Return (X, Y) of the center of cell containing provided text 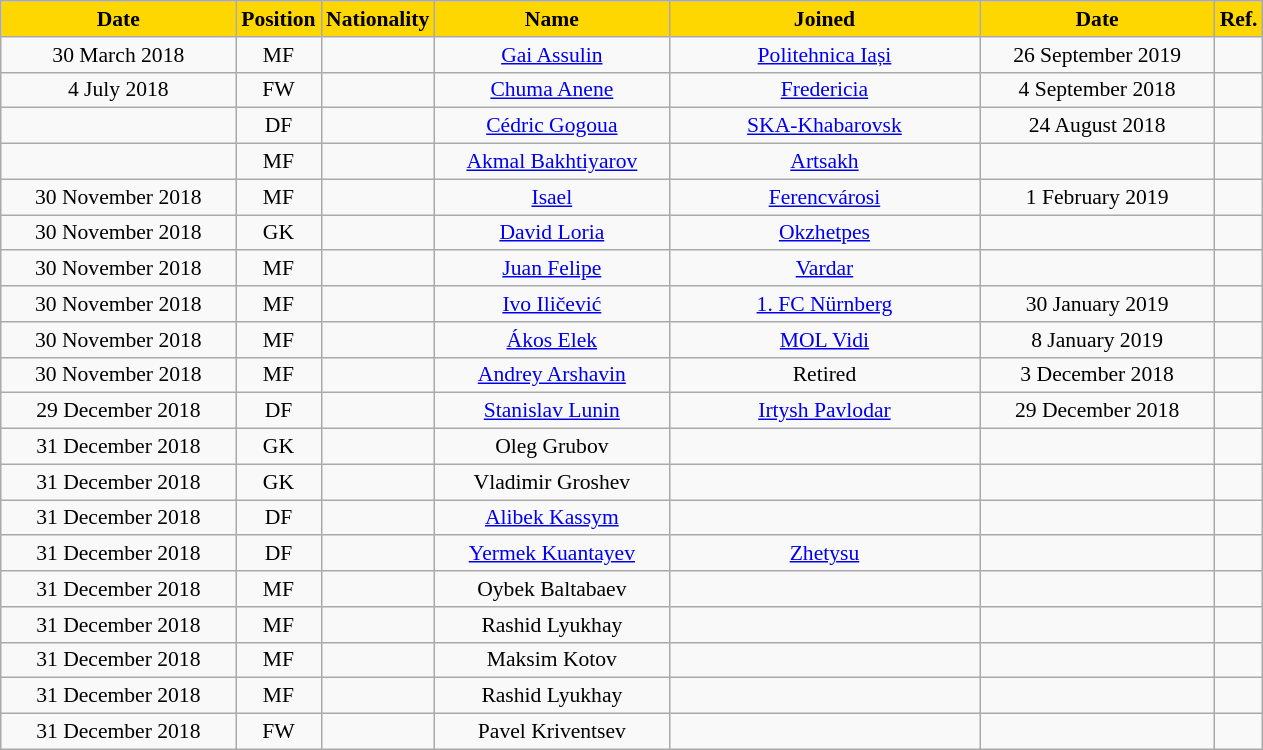
Okzhetpes (824, 233)
Politehnica Iași (824, 55)
Alibek Kassym (552, 518)
Artsakh (824, 162)
Position (278, 19)
Zhetysu (824, 554)
Irtysh Pavlodar (824, 411)
Fredericia (824, 90)
Maksim Kotov (552, 660)
Ákos Elek (552, 340)
3 December 2018 (1098, 375)
Juan Felipe (552, 269)
24 August 2018 (1098, 126)
Stanislav Lunin (552, 411)
Gai Assulin (552, 55)
1. FC Nürnberg (824, 304)
Oybek Baltabaev (552, 589)
Yermek Kuantayev (552, 554)
8 January 2019 (1098, 340)
Chuma Anene (552, 90)
4 September 2018 (1098, 90)
Ferencvárosi (824, 197)
Ref. (1239, 19)
4 July 2018 (118, 90)
Andrey Arshavin (552, 375)
Akmal Bakhtiyarov (552, 162)
SKA-Khabarovsk (824, 126)
26 September 2019 (1098, 55)
Cédric Gogoua (552, 126)
Vladimir Groshev (552, 482)
30 January 2019 (1098, 304)
1 February 2019 (1098, 197)
30 March 2018 (118, 55)
David Loria (552, 233)
Joined (824, 19)
Nationality (378, 19)
Ivo Iličević (552, 304)
Name (552, 19)
Isael (552, 197)
Retired (824, 375)
Pavel Kriventsev (552, 732)
Oleg Grubov (552, 447)
MOL Vidi (824, 340)
Vardar (824, 269)
